Pinpoint the cell where the given text exists, returning its [X, Y] midpoint coordinate. 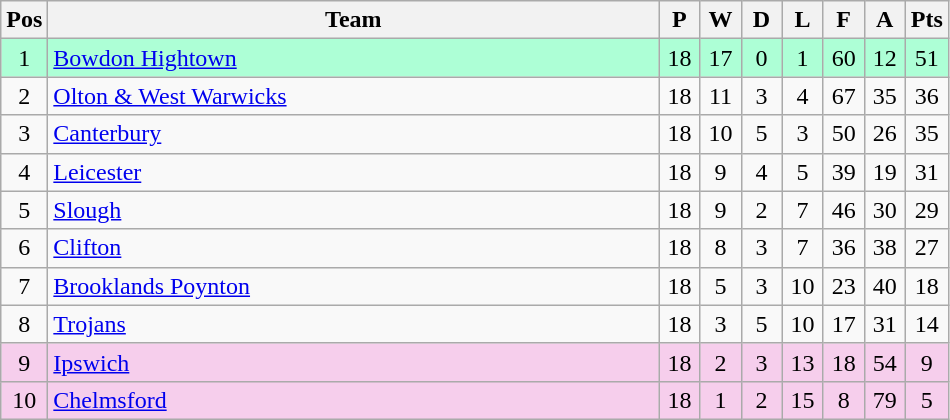
P [680, 20]
A [884, 20]
67 [844, 96]
Trojans [354, 324]
26 [884, 134]
60 [844, 58]
11 [720, 96]
79 [884, 400]
Olton & West Warwicks [354, 96]
Brooklands Poynton [354, 286]
W [720, 20]
Pos [24, 20]
30 [884, 210]
13 [802, 362]
Clifton [354, 248]
Chelmsford [354, 400]
54 [884, 362]
Canterbury [354, 134]
23 [844, 286]
Slough [354, 210]
29 [926, 210]
L [802, 20]
Bowdon Hightown [354, 58]
15 [802, 400]
51 [926, 58]
12 [884, 58]
38 [884, 248]
D [762, 20]
Ipswich [354, 362]
19 [884, 172]
27 [926, 248]
46 [844, 210]
39 [844, 172]
Team [354, 20]
6 [24, 248]
0 [762, 58]
F [844, 20]
14 [926, 324]
40 [884, 286]
Leicester [354, 172]
50 [844, 134]
Pts [926, 20]
